Provide the (x, y) coordinate of the cell's center where the given text is located.  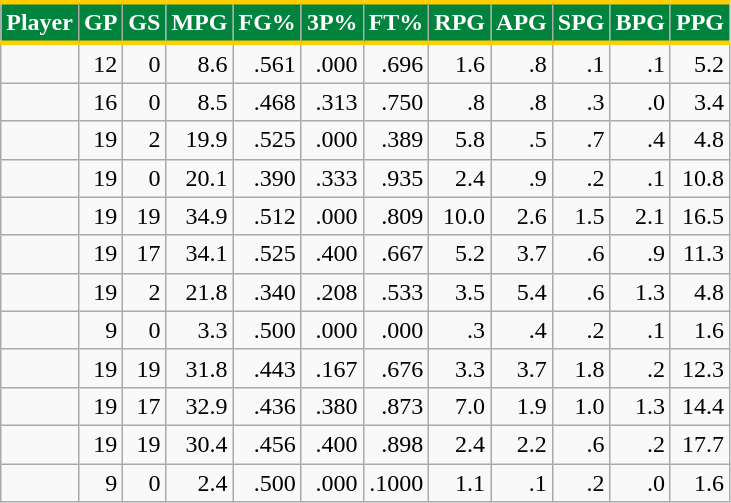
34.9 (200, 216)
FG% (267, 22)
.208 (332, 292)
.809 (396, 216)
2.1 (640, 216)
16.5 (700, 216)
.873 (396, 406)
APG (522, 22)
3.5 (460, 292)
.512 (267, 216)
31.8 (200, 368)
12.3 (700, 368)
.443 (267, 368)
11.3 (700, 254)
.167 (332, 368)
.696 (396, 63)
3.4 (700, 102)
.380 (332, 406)
7.0 (460, 406)
GS (144, 22)
16 (100, 102)
1.1 (460, 483)
1.5 (581, 216)
5.4 (522, 292)
.456 (267, 444)
19.9 (200, 140)
.468 (267, 102)
.313 (332, 102)
3P% (332, 22)
5.8 (460, 140)
21.8 (200, 292)
.389 (396, 140)
Player (40, 22)
14.4 (700, 406)
30.4 (200, 444)
.1000 (396, 483)
RPG (460, 22)
MPG (200, 22)
.561 (267, 63)
.676 (396, 368)
10.8 (700, 178)
12 (100, 63)
17.7 (700, 444)
.667 (396, 254)
1.9 (522, 406)
8.5 (200, 102)
32.9 (200, 406)
SPG (581, 22)
.533 (396, 292)
2.6 (522, 216)
1.8 (581, 368)
.390 (267, 178)
.7 (581, 140)
.898 (396, 444)
GP (100, 22)
.436 (267, 406)
PPG (700, 22)
10.0 (460, 216)
34.1 (200, 254)
BPG (640, 22)
.340 (267, 292)
.750 (396, 102)
.935 (396, 178)
1.0 (581, 406)
.5 (522, 140)
8.6 (200, 63)
.333 (332, 178)
20.1 (200, 178)
2.2 (522, 444)
FT% (396, 22)
